Return (X, Y) of the center of cell containing provided text 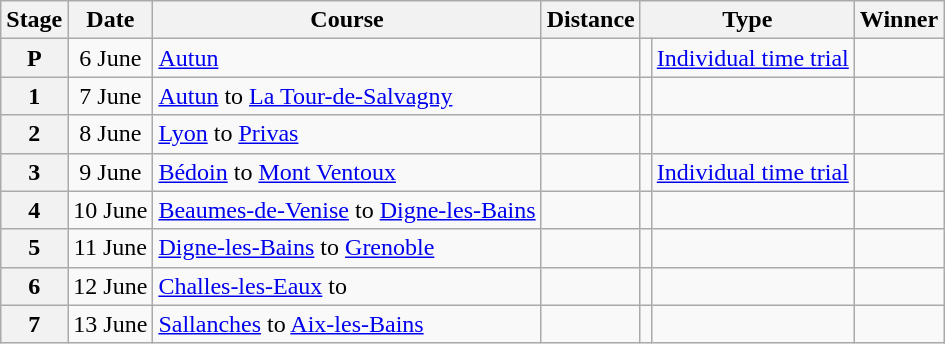
P (34, 58)
7 June (110, 96)
Lyon to Privas (347, 134)
4 (34, 210)
8 June (110, 134)
7 (34, 324)
10 June (110, 210)
Autun (347, 58)
3 (34, 172)
Type (747, 20)
Digne-les-Bains to Grenoble (347, 248)
9 June (110, 172)
Bédoin to Mont Ventoux (347, 172)
Stage (34, 20)
6 (34, 286)
Course (347, 20)
Winner (898, 20)
Autun to La Tour-de-Salvagny (347, 96)
Sallanches to Aix-les-Bains (347, 324)
1 (34, 96)
11 June (110, 248)
Date (110, 20)
13 June (110, 324)
5 (34, 248)
12 June (110, 286)
Beaumes-de-Venise to Digne-les-Bains (347, 210)
Distance (590, 20)
6 June (110, 58)
2 (34, 134)
Challes-les-Eaux to (347, 286)
